Search for the cell housing the specified text and yield its [X, Y] center coordinate. 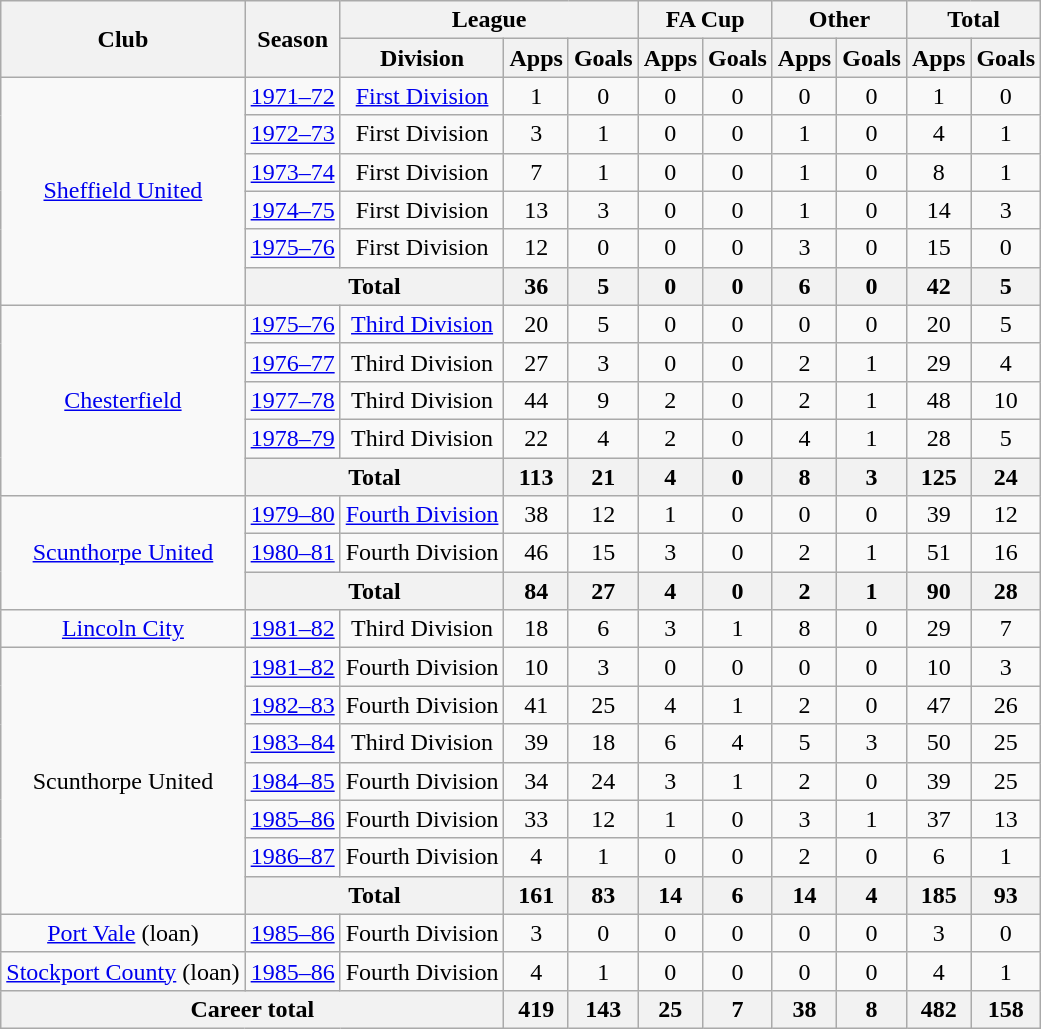
FA Cup [705, 20]
36 [536, 286]
42 [938, 286]
48 [938, 400]
50 [938, 743]
113 [536, 477]
1984–85 [292, 781]
1973–74 [292, 172]
Career total [252, 1009]
1980–81 [292, 553]
34 [536, 781]
1986–87 [292, 857]
90 [938, 591]
1974–75 [292, 210]
Port Vale (loan) [123, 933]
Season [292, 39]
125 [938, 477]
21 [603, 477]
143 [603, 1009]
1977–78 [292, 400]
1983–84 [292, 743]
51 [938, 553]
41 [536, 705]
Lincoln City [123, 629]
161 [536, 895]
84 [536, 591]
Other [839, 20]
26 [1006, 705]
Sheffield United [123, 191]
Division [422, 58]
1971–72 [292, 96]
37 [938, 819]
1976–77 [292, 362]
93 [1006, 895]
185 [938, 895]
47 [938, 705]
44 [536, 400]
46 [536, 553]
83 [603, 895]
Chesterfield [123, 400]
1982–83 [292, 705]
158 [1006, 1009]
1972–73 [292, 134]
Club [123, 39]
Stockport County (loan) [123, 971]
1978–79 [292, 438]
1979–80 [292, 515]
9 [603, 400]
482 [938, 1009]
16 [1006, 553]
33 [536, 819]
22 [536, 438]
419 [536, 1009]
League [489, 20]
